From the cell containing the given text, extract its center point as (x, y) coordinate. 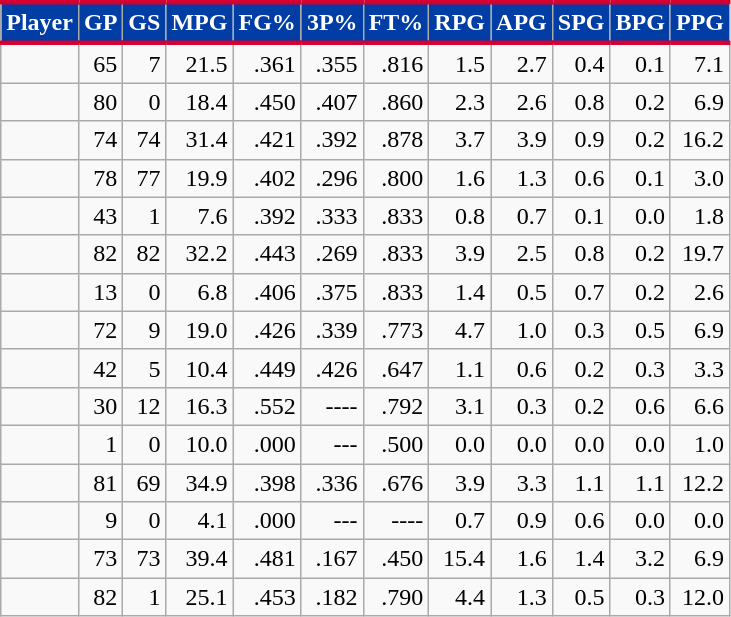
31.4 (200, 140)
7.6 (200, 216)
FG% (267, 22)
0.4 (581, 63)
.398 (267, 483)
.449 (267, 368)
.453 (267, 597)
1.8 (700, 216)
MPG (200, 22)
.182 (332, 597)
6.8 (200, 292)
.443 (267, 254)
12.0 (700, 597)
30 (100, 406)
16.2 (700, 140)
80 (100, 102)
GP (100, 22)
.333 (332, 216)
78 (100, 178)
7 (144, 63)
.355 (332, 63)
2.7 (522, 63)
3.7 (460, 140)
FT% (396, 22)
.792 (396, 406)
12 (144, 406)
.167 (332, 559)
42 (100, 368)
4.7 (460, 330)
.552 (267, 406)
81 (100, 483)
.647 (396, 368)
15.4 (460, 559)
BPG (640, 22)
13 (100, 292)
.361 (267, 63)
.375 (332, 292)
.481 (267, 559)
65 (100, 63)
72 (100, 330)
19.7 (700, 254)
.407 (332, 102)
.296 (332, 178)
25.1 (200, 597)
7.1 (700, 63)
2.5 (522, 254)
.676 (396, 483)
.816 (396, 63)
.773 (396, 330)
77 (144, 178)
6.6 (700, 406)
PPG (700, 22)
RPG (460, 22)
69 (144, 483)
.269 (332, 254)
3.2 (640, 559)
10.0 (200, 444)
Player (40, 22)
.500 (396, 444)
19.0 (200, 330)
.790 (396, 597)
.421 (267, 140)
12.2 (700, 483)
.800 (396, 178)
3.1 (460, 406)
3P% (332, 22)
21.5 (200, 63)
GS (144, 22)
43 (100, 216)
1.5 (460, 63)
16.3 (200, 406)
4.4 (460, 597)
SPG (581, 22)
.406 (267, 292)
APG (522, 22)
.860 (396, 102)
.878 (396, 140)
.336 (332, 483)
39.4 (200, 559)
.402 (267, 178)
18.4 (200, 102)
32.2 (200, 254)
.339 (332, 330)
2.3 (460, 102)
34.9 (200, 483)
5 (144, 368)
10.4 (200, 368)
3.0 (700, 178)
4.1 (200, 521)
19.9 (200, 178)
